Return (x, y) of the center of cell containing provided text 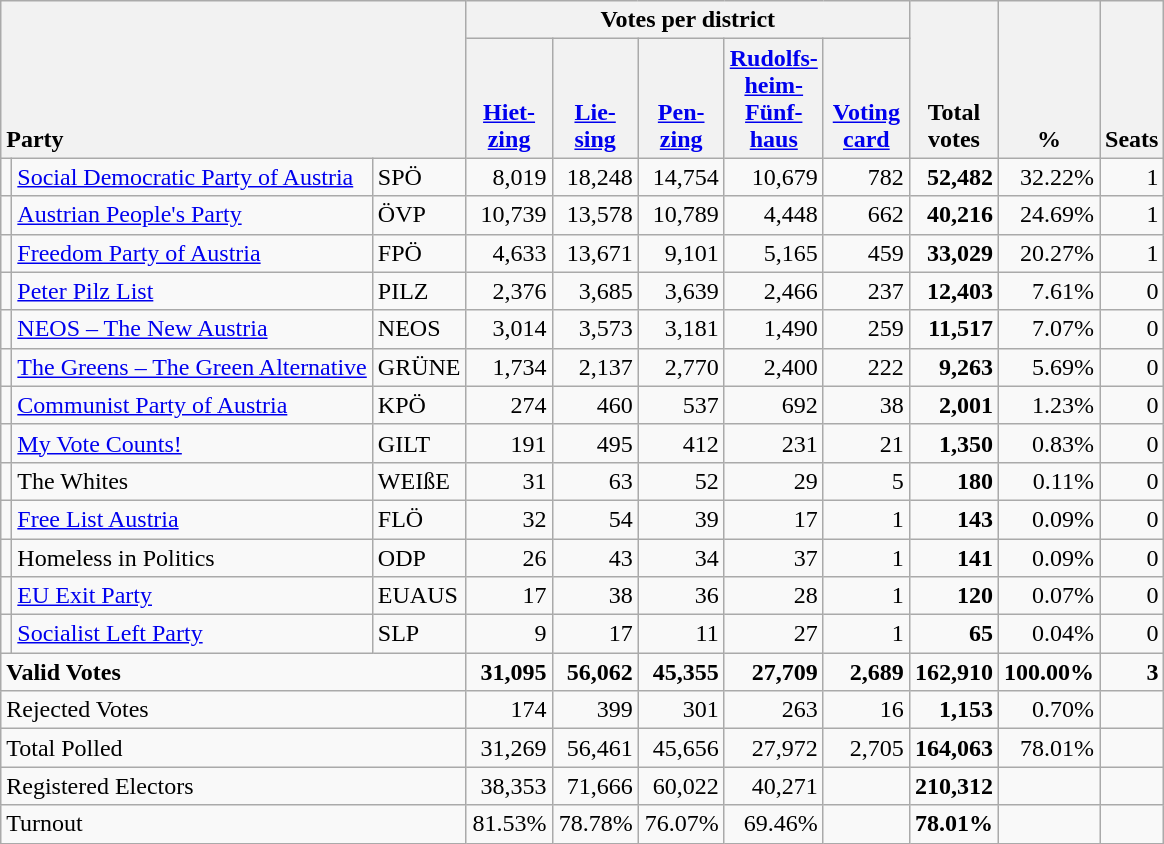
29 (774, 481)
274 (509, 405)
399 (595, 710)
162,910 (954, 672)
Party (234, 80)
5,165 (774, 253)
662 (866, 215)
ODP (419, 557)
31 (509, 481)
Totalvotes (954, 80)
9,263 (954, 367)
21 (866, 443)
65 (954, 634)
2,466 (774, 291)
3,573 (595, 329)
1,734 (509, 367)
78.78% (595, 824)
KPÖ (419, 405)
3 (1132, 672)
% (1048, 80)
1.23% (1048, 405)
Freedom Party of Austria (192, 253)
18,248 (595, 177)
164,063 (954, 748)
0.04% (1048, 634)
8,019 (509, 177)
Rudolfs-heim-Fünf-haus (774, 98)
Social Democratic Party of Austria (192, 177)
4,633 (509, 253)
ÖVP (419, 215)
34 (681, 557)
NEOS (419, 329)
56,461 (595, 748)
1,490 (774, 329)
120 (954, 596)
174 (509, 710)
10,789 (681, 215)
PILZ (419, 291)
28 (774, 596)
GILT (419, 443)
Homeless in Politics (192, 557)
495 (595, 443)
0.70% (1048, 710)
EU Exit Party (192, 596)
24.69% (1048, 215)
460 (595, 405)
2,137 (595, 367)
2,400 (774, 367)
43 (595, 557)
52 (681, 481)
FPÖ (419, 253)
Socialist Left Party (192, 634)
12,403 (954, 291)
9 (509, 634)
210,312 (954, 786)
39 (681, 519)
2,705 (866, 748)
3,014 (509, 329)
0.07% (1048, 596)
37 (774, 557)
31,095 (509, 672)
63 (595, 481)
My Vote Counts! (192, 443)
11,517 (954, 329)
3,181 (681, 329)
45,656 (681, 748)
Hiet-zing (509, 98)
0.83% (1048, 443)
Turnout (234, 824)
52,482 (954, 177)
38,353 (509, 786)
36 (681, 596)
Communist Party of Austria (192, 405)
Seats (1132, 80)
412 (681, 443)
20.27% (1048, 253)
71,666 (595, 786)
NEOS – The New Austria (192, 329)
The Whites (192, 481)
0.11% (1048, 481)
Votingcard (866, 98)
13,671 (595, 253)
9,101 (681, 253)
27,972 (774, 748)
143 (954, 519)
Rejected Votes (234, 710)
2,689 (866, 672)
33,029 (954, 253)
EUAUS (419, 596)
10,679 (774, 177)
13,578 (595, 215)
SPÖ (419, 177)
FLÖ (419, 519)
27,709 (774, 672)
WEIßE (419, 481)
11 (681, 634)
100.00% (1048, 672)
40,271 (774, 786)
69.46% (774, 824)
32.22% (1048, 177)
45,355 (681, 672)
Austrian People's Party (192, 215)
537 (681, 405)
81.53% (509, 824)
231 (774, 443)
14,754 (681, 177)
3,685 (595, 291)
191 (509, 443)
2,376 (509, 291)
2,001 (954, 405)
7.07% (1048, 329)
40,216 (954, 215)
GRÜNE (419, 367)
Votes per district (688, 20)
459 (866, 253)
Free List Austria (192, 519)
The Greens – The Green Alternative (192, 367)
SLP (419, 634)
2,770 (681, 367)
222 (866, 367)
4,448 (774, 215)
301 (681, 710)
180 (954, 481)
Registered Electors (234, 786)
7.61% (1048, 291)
1,153 (954, 710)
60,022 (681, 786)
1,350 (954, 443)
Lie-sing (595, 98)
27 (774, 634)
Peter Pilz List (192, 291)
56,062 (595, 672)
3,639 (681, 291)
263 (774, 710)
32 (509, 519)
16 (866, 710)
692 (774, 405)
76.07% (681, 824)
237 (866, 291)
Pen-zing (681, 98)
54 (595, 519)
5 (866, 481)
782 (866, 177)
5.69% (1048, 367)
31,269 (509, 748)
259 (866, 329)
26 (509, 557)
Total Polled (234, 748)
Valid Votes (234, 672)
141 (954, 557)
10,739 (509, 215)
